Search for the cell housing the specified text and yield its (x, y) center coordinate. 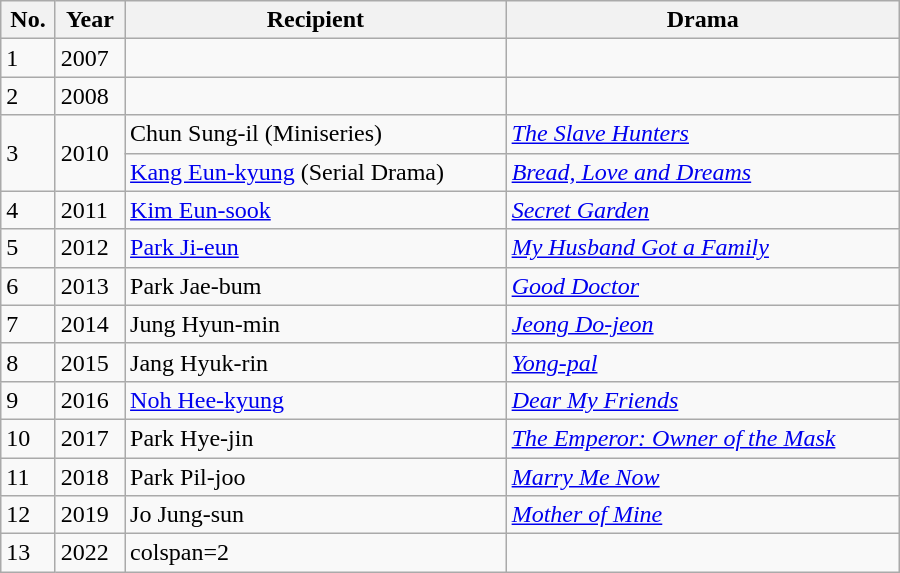
Bread, Love and Dreams (702, 172)
Good Doctor (702, 286)
No. (28, 20)
2010 (90, 153)
2008 (90, 96)
2014 (90, 324)
11 (28, 477)
4 (28, 210)
2011 (90, 210)
2018 (90, 477)
2019 (90, 515)
2007 (90, 58)
3 (28, 153)
2022 (90, 553)
Park Hye-jin (316, 438)
Secret Garden (702, 210)
Kim Eun-sook (316, 210)
Park Pil-joo (316, 477)
The Slave Hunters (702, 134)
Dear My Friends (702, 400)
6 (28, 286)
2013 (90, 286)
Yong-pal (702, 362)
Park Ji-eun (316, 248)
5 (28, 248)
2016 (90, 400)
8 (28, 362)
12 (28, 515)
Jo Jung-sun (316, 515)
Year (90, 20)
10 (28, 438)
My Husband Got a Family (702, 248)
Mother of Mine (702, 515)
Jeong Do-jeon (702, 324)
The Emperor: Owner of the Mask (702, 438)
Park Jae-bum (316, 286)
Noh Hee-kyung (316, 400)
1 (28, 58)
2017 (90, 438)
2 (28, 96)
Kang Eun-kyung (Serial Drama) (316, 172)
9 (28, 400)
Marry Me Now (702, 477)
13 (28, 553)
7 (28, 324)
Chun Sung-il (Miniseries) (316, 134)
Recipient (316, 20)
colspan=2 (316, 553)
2012 (90, 248)
Jung Hyun-min (316, 324)
2015 (90, 362)
Jang Hyuk-rin (316, 362)
Drama (702, 20)
